Pinpoint the cell where the given text exists, returning its (x, y) midpoint coordinate. 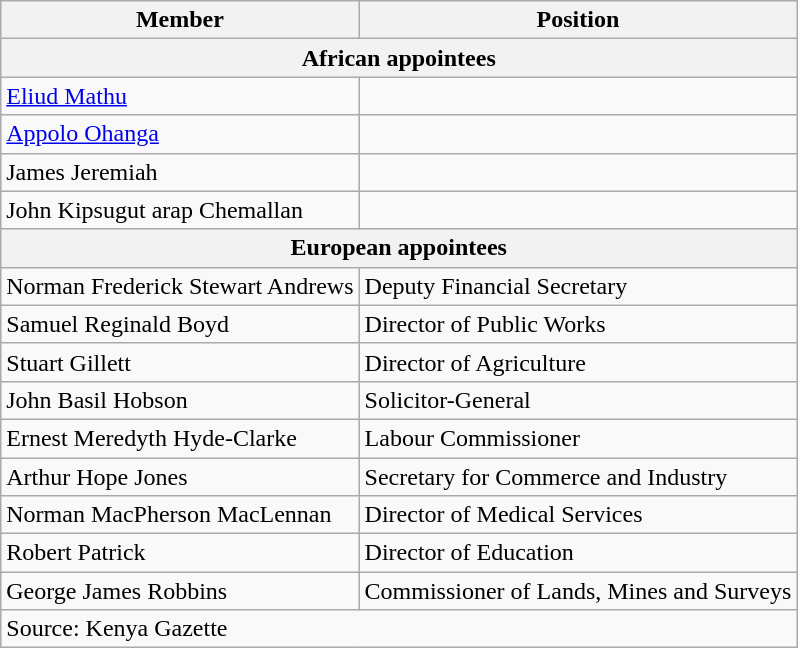
Appolo Ohanga (180, 134)
Position (578, 20)
James Jeremiah (180, 172)
Secretary for Commerce and Industry (578, 477)
Norman MacPherson MacLennan (180, 515)
Stuart Gillett (180, 362)
Commissioner of Lands, Mines and Surveys (578, 591)
Solicitor-General (578, 400)
Director of Medical Services (578, 515)
Director of Education (578, 553)
John Kipsugut arap Chemallan (180, 210)
Director of Public Works (578, 324)
European appointees (399, 248)
Deputy Financial Secretary (578, 286)
African appointees (399, 58)
Norman Frederick Stewart Andrews (180, 286)
Arthur Hope Jones (180, 477)
John Basil Hobson (180, 400)
Director of Agriculture (578, 362)
Source: Kenya Gazette (399, 629)
Member (180, 20)
Samuel Reginald Boyd (180, 324)
Robert Patrick (180, 553)
Ernest Meredyth Hyde-Clarke (180, 438)
Eliud Mathu (180, 96)
George James Robbins (180, 591)
Labour Commissioner (578, 438)
